Detect which cell encompasses the target text, then output its [x, y] center coordinate. 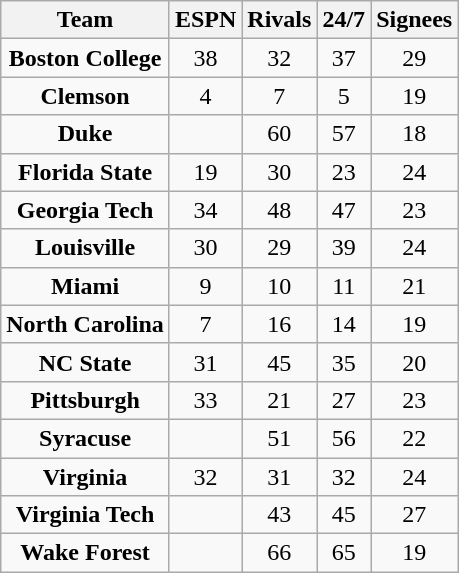
Virginia Tech [86, 515]
33 [205, 400]
4 [205, 96]
Syracuse [86, 438]
Rivals [280, 20]
35 [344, 362]
57 [344, 134]
5 [344, 96]
56 [344, 438]
24/7 [344, 20]
60 [280, 134]
37 [344, 58]
22 [414, 438]
Georgia Tech [86, 210]
14 [344, 324]
ESPN [205, 20]
39 [344, 248]
Boston College [86, 58]
34 [205, 210]
Clemson [86, 96]
48 [280, 210]
North Carolina [86, 324]
NC State [86, 362]
9 [205, 286]
47 [344, 210]
Wake Forest [86, 553]
10 [280, 286]
65 [344, 553]
Duke [86, 134]
18 [414, 134]
Miami [86, 286]
66 [280, 553]
Florida State [86, 172]
38 [205, 58]
20 [414, 362]
51 [280, 438]
16 [280, 324]
11 [344, 286]
Pittsburgh [86, 400]
43 [280, 515]
Virginia [86, 477]
Team [86, 20]
Signees [414, 20]
Louisville [86, 248]
